Capture the cell that displays the provided text and extract its (X, Y) central coordinate. 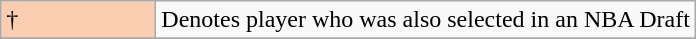
Denotes player who was also selected in an NBA Draft (426, 20)
† (78, 20)
